From the cell containing the given text, extract its center point as [x, y] coordinate. 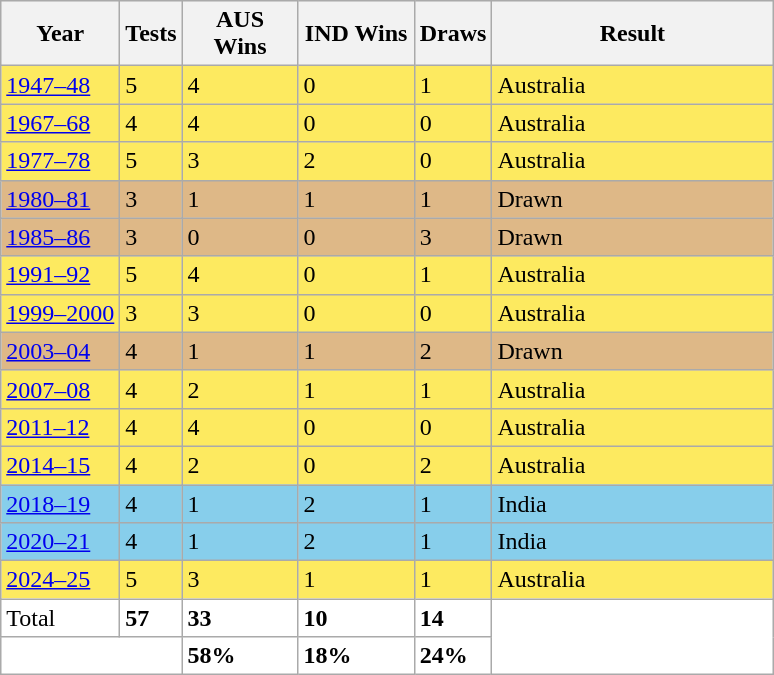
1985–86 [60, 237]
1947–48 [60, 85]
18% [356, 656]
57 [151, 618]
Result [632, 34]
2020–21 [60, 542]
1999–2000 [60, 313]
2018–19 [60, 503]
Total [60, 618]
2011–12 [60, 427]
2014–15 [60, 465]
2003–04 [60, 351]
IND Wins [356, 34]
2007–08 [60, 389]
14 [453, 618]
1967–68 [60, 123]
24% [453, 656]
Tests [151, 34]
Draws [453, 34]
33 [240, 618]
58% [240, 656]
2024–25 [60, 580]
10 [356, 618]
Year [60, 34]
1977–78 [60, 161]
1980–81 [60, 199]
AUS Wins [240, 34]
1991–92 [60, 275]
